Pinpoint the cell where the given text exists, returning its [X, Y] midpoint coordinate. 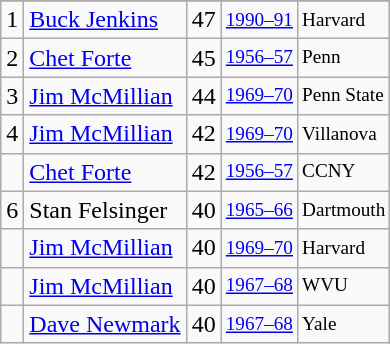
1990–91 [259, 20]
2 [12, 58]
Villanova [344, 134]
3 [12, 96]
Penn State [344, 96]
Dave Newmark [105, 324]
Yale [344, 324]
45 [204, 58]
Buck Jenkins [105, 20]
Stan Felsinger [105, 210]
WVU [344, 286]
6 [12, 210]
44 [204, 96]
1 [12, 20]
1965–66 [259, 210]
Dartmouth [344, 210]
4 [12, 134]
Penn [344, 58]
47 [204, 20]
CCNY [344, 172]
